Return the [X, Y] coordinate for the center point of the cell that contains the specified text.  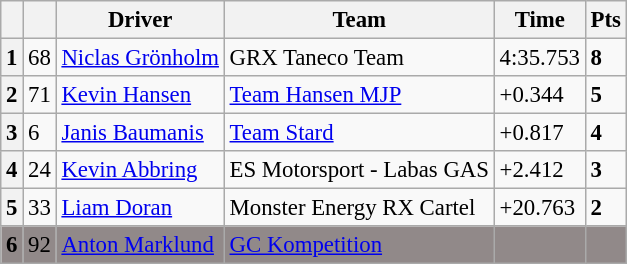
71 [40, 95]
GC Kompetition [359, 245]
Time [540, 20]
Kevin Abbring [140, 170]
33 [40, 208]
Monster Energy RX Cartel [359, 208]
Team [359, 20]
Anton Marklund [140, 245]
24 [40, 170]
Liam Doran [140, 208]
Team Stard [359, 133]
GRX Taneco Team [359, 58]
+0.344 [540, 95]
Niclas Grönholm [140, 58]
+20.763 [540, 208]
+0.817 [540, 133]
Team Hansen MJP [359, 95]
92 [40, 245]
Pts [606, 20]
+2.412 [540, 170]
8 [606, 58]
Janis Baumanis [140, 133]
ES Motorsport - Labas GAS [359, 170]
Kevin Hansen [140, 95]
Driver [140, 20]
68 [40, 58]
1 [12, 58]
4:35.753 [540, 58]
